Pinpoint the cell where the given text exists, returning its (X, Y) midpoint coordinate. 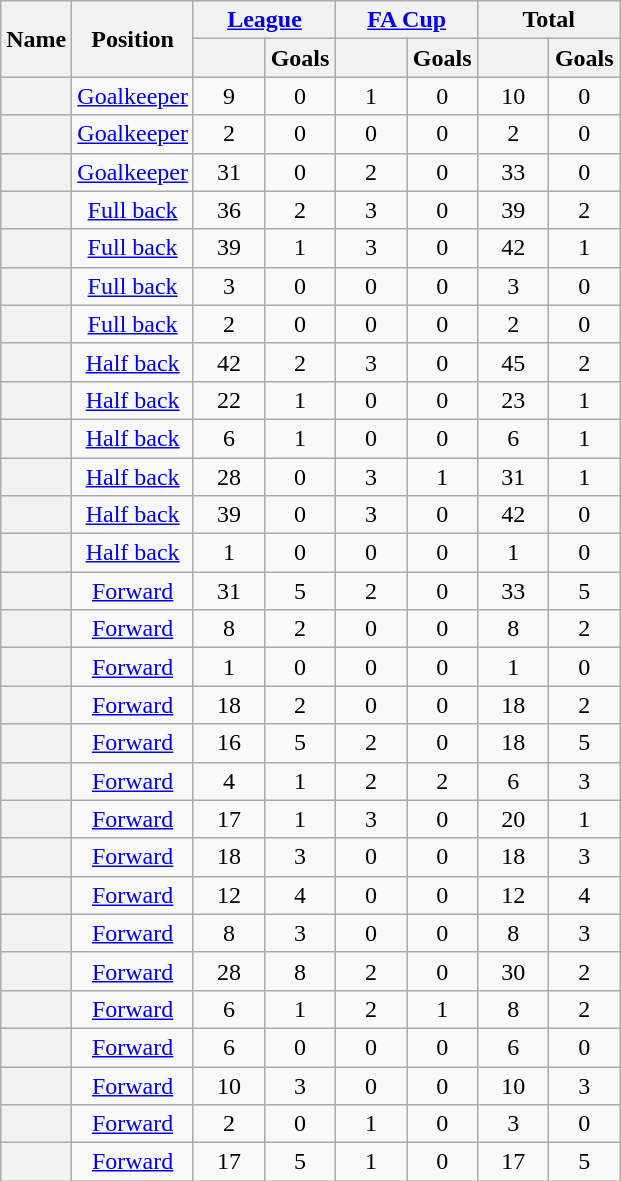
22 (228, 400)
30 (514, 971)
9 (228, 96)
Total (549, 20)
36 (228, 210)
23 (514, 400)
League (264, 20)
20 (514, 819)
Position (133, 39)
FA Cup (407, 20)
16 (228, 743)
Name (36, 39)
45 (514, 362)
